For the text-containing cell, return its midpoint in (x, y) coordinate format. 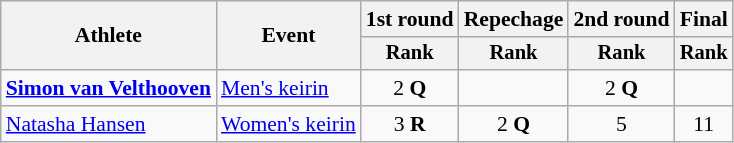
3 R (410, 124)
2nd round (621, 19)
Event (288, 36)
Women's keirin (288, 124)
Natasha Hansen (108, 124)
11 (704, 124)
Simon van Velthooven (108, 88)
5 (621, 124)
Athlete (108, 36)
Final (704, 19)
Repechage (514, 19)
1st round (410, 19)
Men's keirin (288, 88)
